Scan for the cell matching the given text and deliver its [X, Y] coordinate at center. 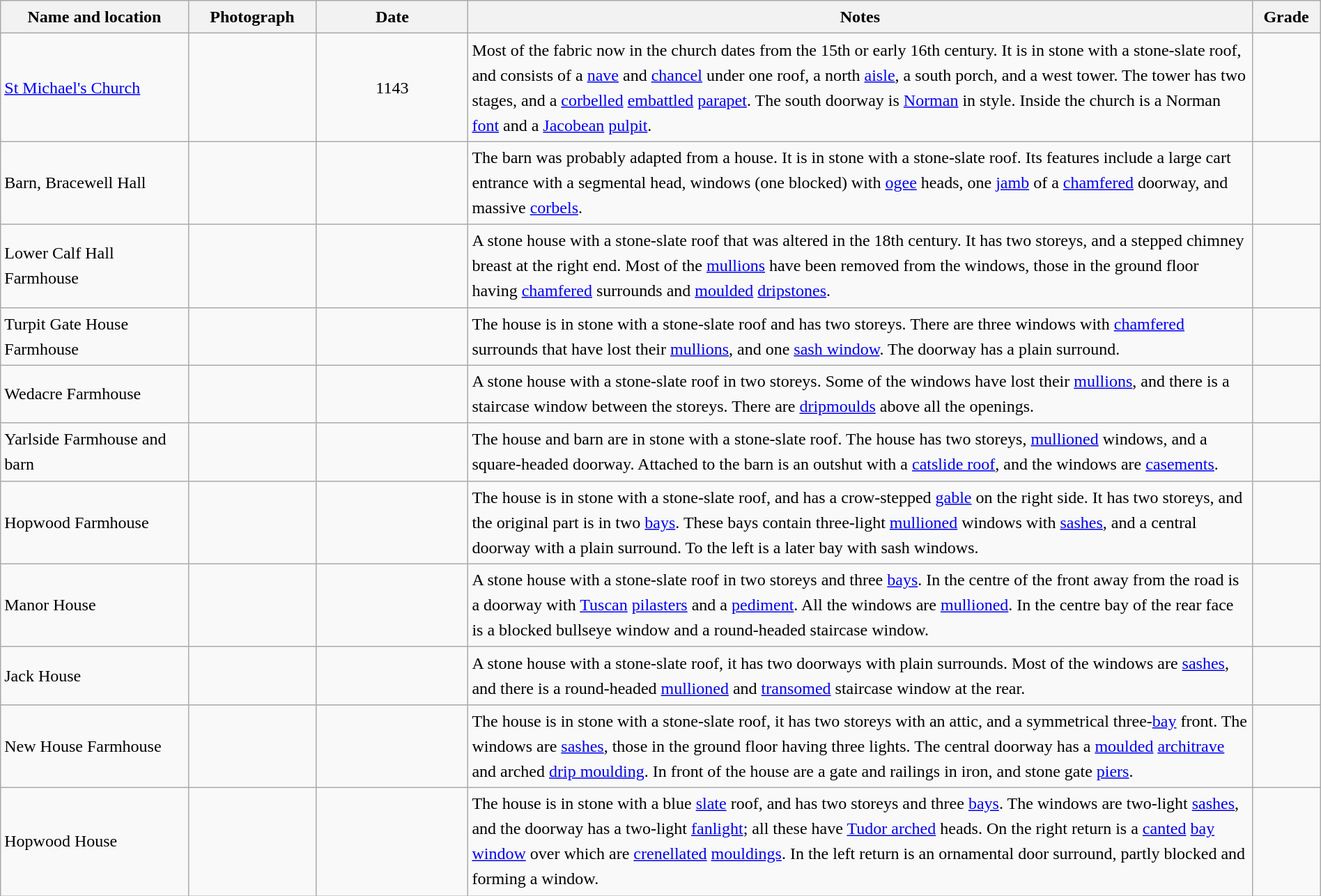
Turpit Gate House Farmhouse [95, 336]
Manor House [95, 605]
Jack House [95, 676]
Lower Calf Hall Farmhouse [95, 266]
Wedacre Farmhouse [95, 394]
Hopwood Farmhouse [95, 523]
1143 [392, 88]
Name and location [95, 17]
New House Farmhouse [95, 746]
St Michael's Church [95, 88]
Photograph [252, 17]
Yarlside Farmhouse and barn [95, 451]
Barn, Bracewell Hall [95, 183]
Date [392, 17]
Notes [860, 17]
Hopwood House [95, 842]
Grade [1286, 17]
